For the text-containing cell, return its midpoint in [X, Y] coordinate format. 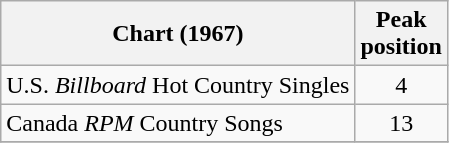
Canada RPM Country Songs [178, 123]
Peakposition [401, 34]
U.S. Billboard Hot Country Singles [178, 85]
4 [401, 85]
13 [401, 123]
Chart (1967) [178, 34]
